Locate the cell with the specified text and output its (X, Y) center coordinate. 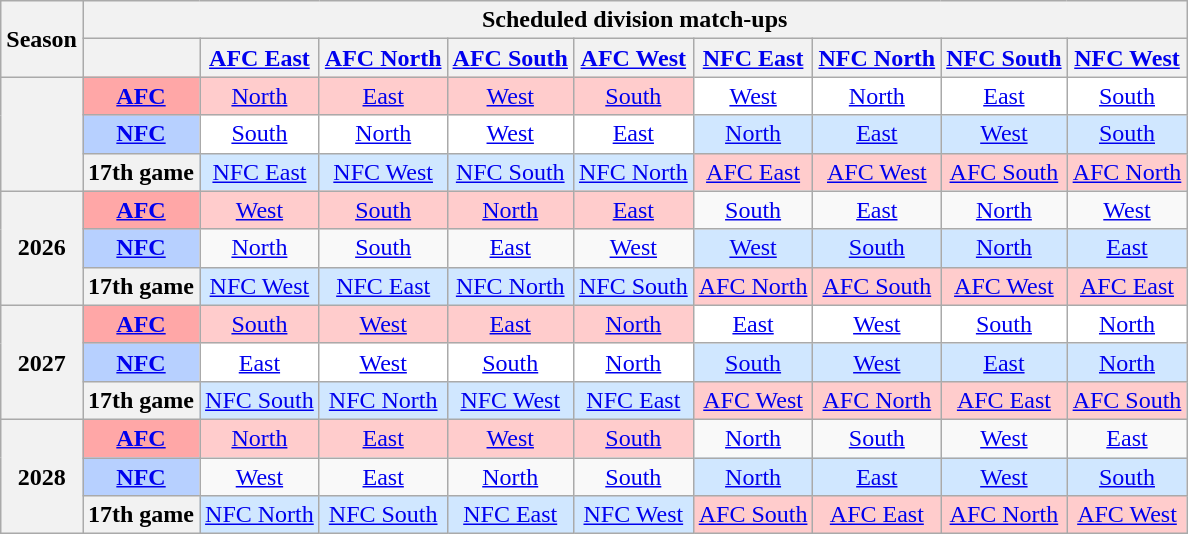
Scheduled division match-ups (634, 20)
2028 (42, 476)
Season (42, 39)
2026 (42, 248)
2027 (42, 362)
